Provide the [X, Y] coordinate of the cell's center where the given text is located.  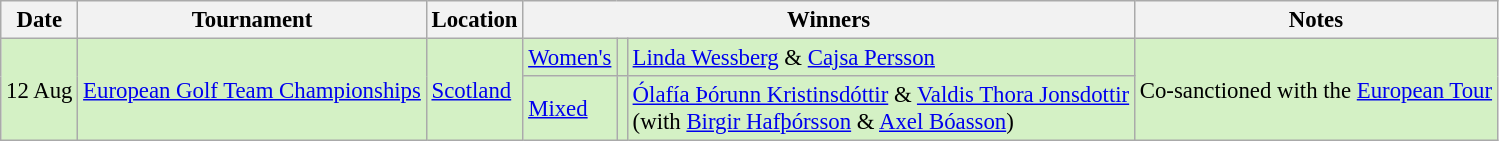
Winners [829, 20]
Linda Wessberg & Cajsa Persson [880, 58]
Location [474, 20]
Date [40, 20]
Tournament [252, 20]
Co-sanctioned with the European Tour [1316, 90]
European Golf Team Championships [252, 90]
Scotland [474, 90]
Notes [1316, 20]
Women's [570, 58]
Ólafía Þórunn Kristinsdóttir & Valdis Thora Jonsdottir(with Birgir Hafþórsson & Axel Bóasson) [880, 108]
Mixed [570, 108]
12 Aug [40, 90]
